Pinpoint the cell where the given text exists, returning its [X, Y] midpoint coordinate. 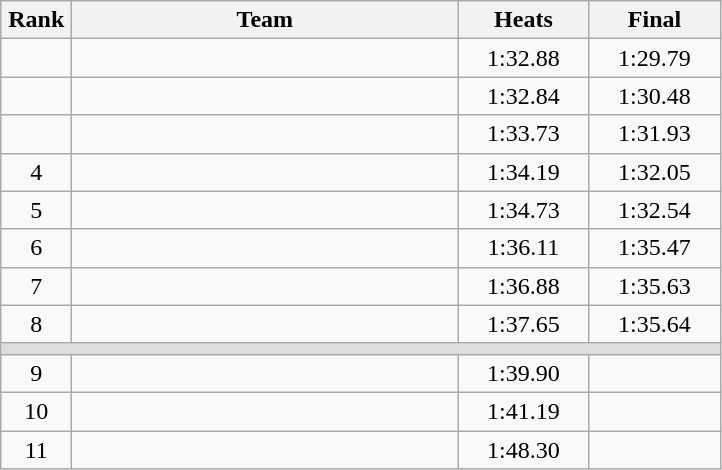
1:39.90 [524, 373]
11 [36, 449]
5 [36, 210]
9 [36, 373]
1:32.54 [654, 210]
1:41.19 [524, 411]
Final [654, 20]
1:34.73 [524, 210]
1:34.19 [524, 172]
1:48.30 [524, 449]
1:32.84 [524, 96]
1:36.88 [524, 286]
1:30.48 [654, 96]
1:32.05 [654, 172]
Heats [524, 20]
1:35.64 [654, 324]
1:33.73 [524, 134]
1:36.11 [524, 248]
1:29.79 [654, 58]
1:35.63 [654, 286]
8 [36, 324]
7 [36, 286]
1:37.65 [524, 324]
Rank [36, 20]
Team [265, 20]
6 [36, 248]
1:31.93 [654, 134]
4 [36, 172]
1:35.47 [654, 248]
10 [36, 411]
1:32.88 [524, 58]
